Identify which cell holds the provided text, then report its (x, y) central coordinate. 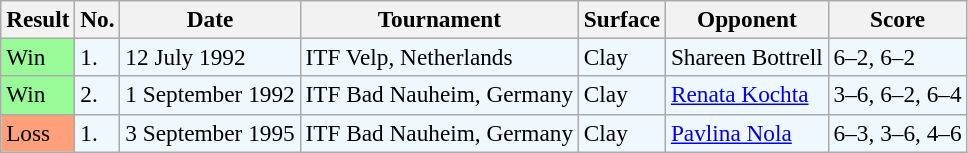
Pavlina Nola (748, 133)
3 September 1995 (210, 133)
Tournament (439, 19)
Loss (38, 133)
Opponent (748, 19)
3–6, 6–2, 6–4 (898, 95)
1 September 1992 (210, 95)
Result (38, 19)
Surface (622, 19)
12 July 1992 (210, 57)
Shareen Bottrell (748, 57)
6–3, 3–6, 4–6 (898, 133)
Renata Kochta (748, 95)
No. (98, 19)
Date (210, 19)
ITF Velp, Netherlands (439, 57)
6–2, 6–2 (898, 57)
2. (98, 95)
Score (898, 19)
